Find where the given text appears and provide that cell's center as (X, Y) coordinate. 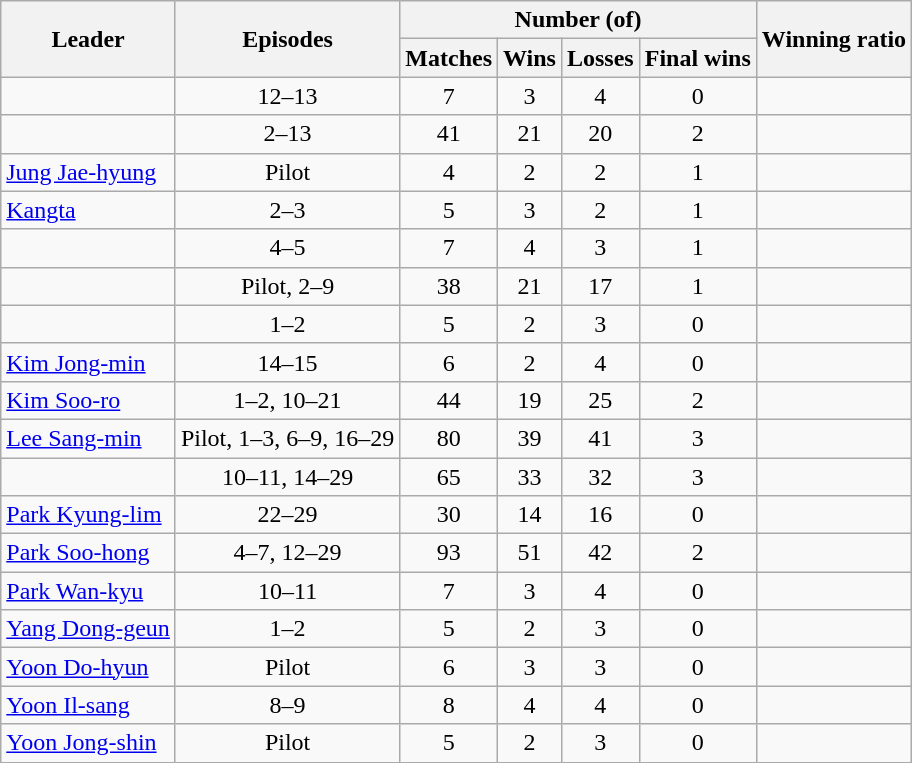
Losses (600, 58)
Park Kyung-lim (88, 515)
2–13 (287, 134)
Park Soo-hong (88, 553)
Yoon Jong-shin (88, 743)
Kim Soo-ro (88, 400)
Yoon Il-sang (88, 705)
42 (600, 553)
22–29 (287, 515)
51 (530, 553)
Park Wan-kyu (88, 591)
4–5 (287, 248)
38 (449, 286)
1–2, 10–21 (287, 400)
14 (530, 515)
Final wins (698, 58)
80 (449, 438)
10–11, 14–29 (287, 477)
Matches (449, 58)
25 (600, 400)
Lee Sang-min (88, 438)
8–9 (287, 705)
16 (600, 515)
Kim Jong-min (88, 362)
Jung Jae-hyung (88, 172)
20 (600, 134)
32 (600, 477)
14–15 (287, 362)
Wins (530, 58)
Winning ratio (834, 39)
93 (449, 553)
12–13 (287, 96)
2–3 (287, 210)
Leader (88, 39)
Episodes (287, 39)
65 (449, 477)
19 (530, 400)
39 (530, 438)
Kangta (88, 210)
30 (449, 515)
Pilot, 1–3, 6–9, 16–29 (287, 438)
8 (449, 705)
Number (of) (578, 20)
Yoon Do-hyun (88, 667)
44 (449, 400)
33 (530, 477)
17 (600, 286)
10–11 (287, 591)
Pilot, 2–9 (287, 286)
Yang Dong-geun (88, 629)
4–7, 12–29 (287, 553)
